Search for the cell housing the specified text and yield its [x, y] center coordinate. 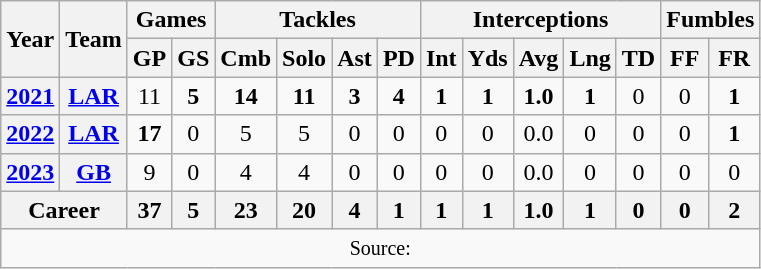
37 [149, 210]
Source: [380, 248]
GP [149, 58]
Avg [538, 58]
PD [398, 58]
TD [638, 58]
Games [170, 20]
Lng [590, 58]
GB [94, 172]
2 [734, 210]
14 [246, 96]
FF [685, 58]
23 [246, 210]
FR [734, 58]
Int [441, 58]
Yds [488, 58]
Career [64, 210]
9 [149, 172]
Solo [304, 58]
Tackles [318, 20]
Year [30, 39]
20 [304, 210]
Interceptions [540, 20]
Team [94, 39]
2022 [30, 134]
Cmb [246, 58]
Ast [355, 58]
Fumbles [710, 20]
2021 [30, 96]
GS [194, 58]
3 [355, 96]
17 [149, 134]
2023 [30, 172]
